Detect which cell encompasses the target text, then output its (x, y) center coordinate. 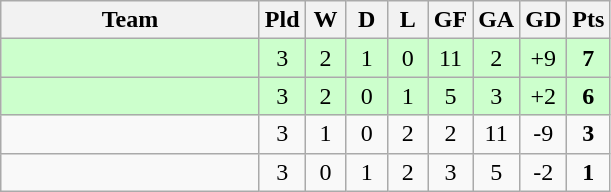
7 (588, 58)
Pts (588, 20)
Pld (282, 20)
GF (450, 20)
GA (496, 20)
W (326, 20)
6 (588, 96)
Team (130, 20)
GD (544, 20)
+9 (544, 58)
D (366, 20)
+2 (544, 96)
-2 (544, 172)
L (408, 20)
-9 (544, 134)
